Pinpoint the cell where the given text exists, returning its [x, y] midpoint coordinate. 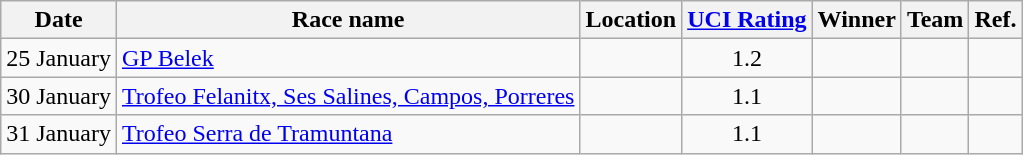
Date [59, 20]
Trofeo Serra de Tramuntana [348, 134]
31 January [59, 134]
Trofeo Felanitx, Ses Salines, Campos, Porreres [348, 96]
30 January [59, 96]
Ref. [996, 20]
Location [631, 20]
1.2 [747, 58]
Team [935, 20]
UCI Rating [747, 20]
GP Belek [348, 58]
Race name [348, 20]
Winner [856, 20]
25 January [59, 58]
